Extract the [X, Y] coordinate from the center of the cell holding the provided text.  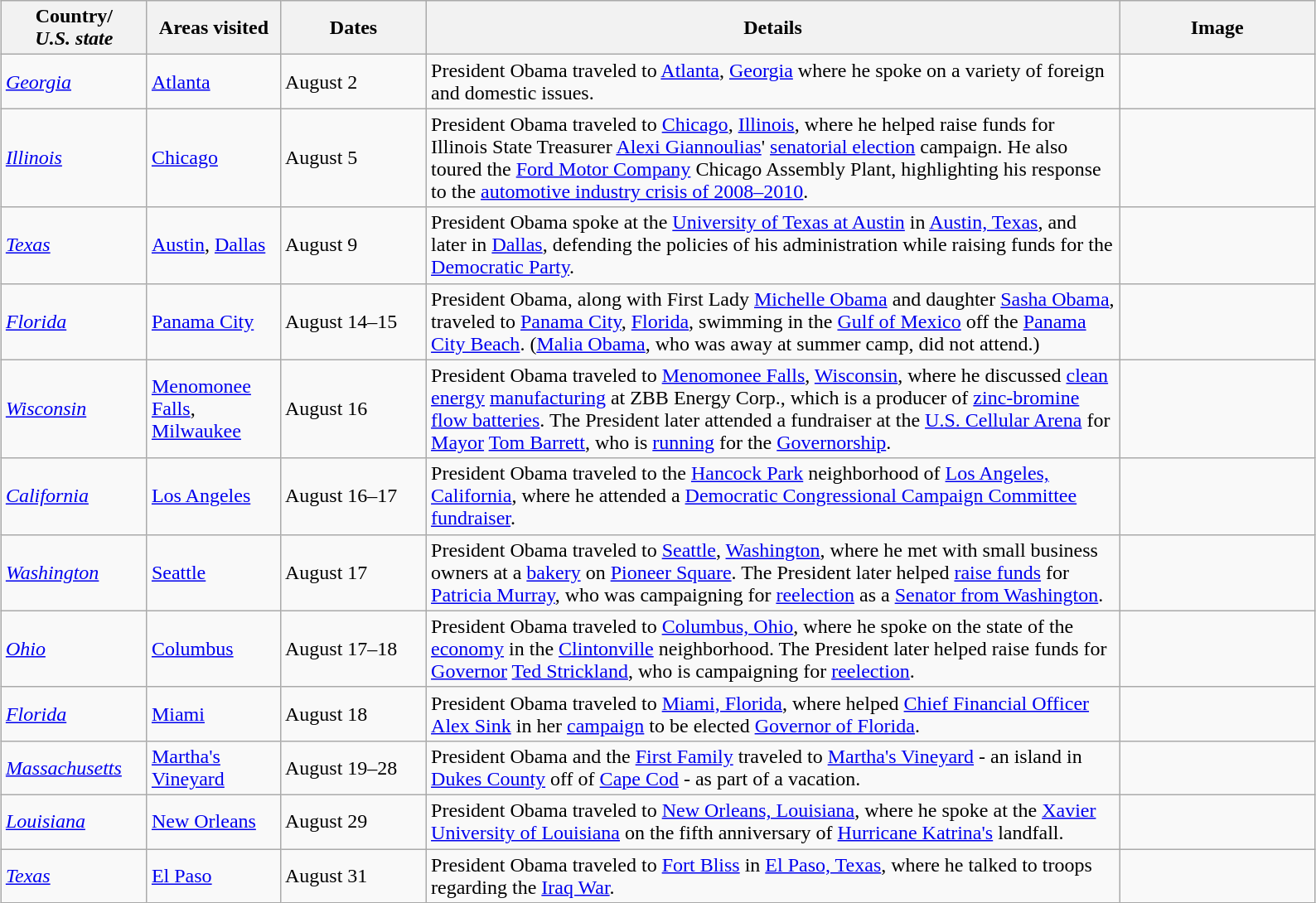
Georgia [74, 81]
Miami [214, 714]
August 5 [353, 157]
Chicago [214, 157]
Details [773, 28]
Washington [74, 572]
President Obama and the First Family traveled to Martha's Vineyard - an island in Dukes County off of Cape Cod - as part of a vacation. [773, 767]
Menomonee Falls, Milwaukee [214, 409]
August 9 [353, 245]
Wisconsin [74, 409]
President Obama traveled to Miami, Florida, where helped Chief Financial Officer Alex Sink in her campaign to be elected Governor of Florida. [773, 714]
President Obama traveled to Fort Bliss in El Paso, Texas, where he talked to troops regarding the Iraq War. [773, 875]
Martha's Vineyard [214, 767]
Panama City [214, 321]
Dates [353, 28]
Illinois [74, 157]
Country/U.S. state [74, 28]
August 16 [353, 409]
August 31 [353, 875]
August 17 [353, 572]
Austin, Dallas [214, 245]
New Orleans [214, 822]
August 17–18 [353, 649]
August 18 [353, 714]
Areas visited [214, 28]
August 16–17 [353, 496]
Louisiana [74, 822]
Seattle [214, 572]
Los Angeles [214, 496]
Columbus [214, 649]
El Paso [214, 875]
Atlanta [214, 81]
August 29 [353, 822]
Massachusetts [74, 767]
California [74, 496]
August 14–15 [353, 321]
Ohio [74, 649]
Image [1217, 28]
August 2 [353, 81]
President Obama traveled to Atlanta, Georgia where he spoke on a variety of foreign and domestic issues. [773, 81]
August 19–28 [353, 767]
